Search for the cell housing the specified text and yield its [x, y] center coordinate. 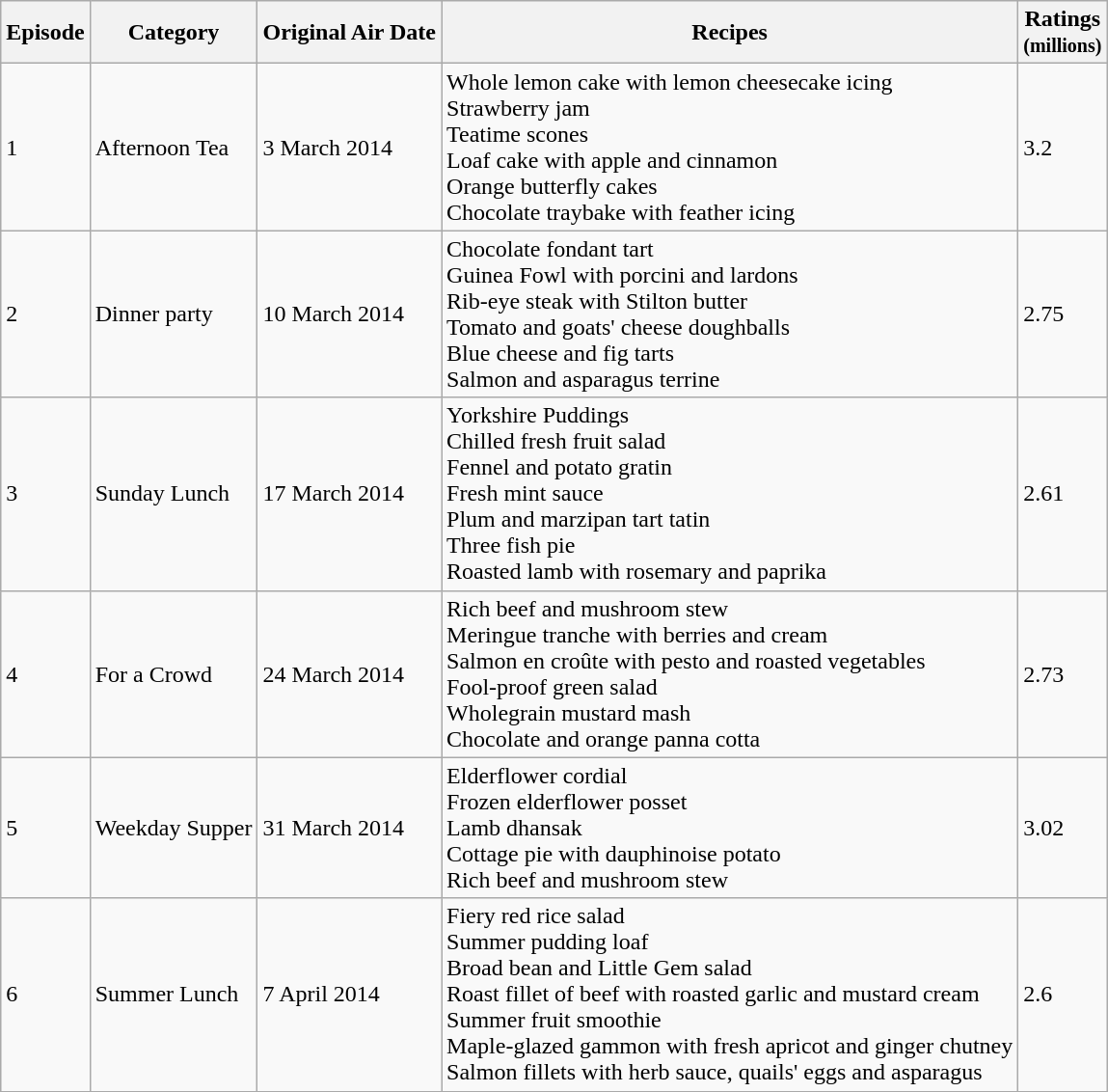
Sunday Lunch [174, 494]
Ratings(millions) [1063, 33]
Original Air Date [349, 33]
5 [45, 828]
31 March 2014 [349, 828]
Recipes [730, 33]
6 [45, 995]
1 [45, 147]
2.75 [1063, 314]
Afternoon Tea [174, 147]
3.02 [1063, 828]
For a Crowd [174, 673]
10 March 2014 [349, 314]
3 March 2014 [349, 147]
24 March 2014 [349, 673]
2.6 [1063, 995]
17 March 2014 [349, 494]
Elderflower cordialFrozen elderflower possetLamb dhansakCottage pie with dauphinoise potatoRich beef and mushroom stew [730, 828]
3 [45, 494]
7 April 2014 [349, 995]
Dinner party [174, 314]
Episode [45, 33]
Category [174, 33]
2 [45, 314]
2.73 [1063, 673]
2.61 [1063, 494]
4 [45, 673]
3.2 [1063, 147]
Weekday Supper [174, 828]
Summer Lunch [174, 995]
